Capture the cell that displays the provided text and extract its (X, Y) central coordinate. 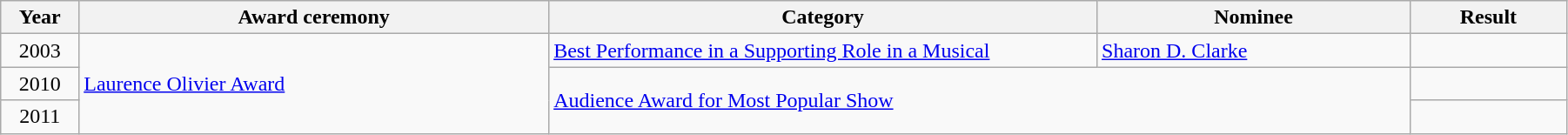
Laurence Olivier Award (314, 84)
Category (823, 17)
Year (40, 17)
2003 (40, 51)
Nominee (1254, 17)
Audience Award for Most Popular Show (980, 100)
Award ceremony (314, 17)
2011 (40, 117)
2010 (40, 84)
Result (1488, 17)
Best Performance in a Supporting Role in a Musical (823, 51)
Sharon D. Clarke (1254, 51)
